Search for the cell housing the specified text and yield its [x, y] center coordinate. 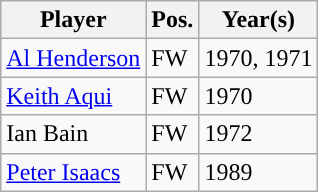
1970, 1971 [258, 58]
Al Henderson [74, 58]
Ian Bain [74, 134]
Year(s) [258, 20]
Player [74, 20]
Peter Isaacs [74, 172]
1989 [258, 172]
1970 [258, 96]
Keith Aqui [74, 96]
1972 [258, 134]
Pos. [172, 20]
